For the text-containing cell, return its midpoint in [x, y] coordinate format. 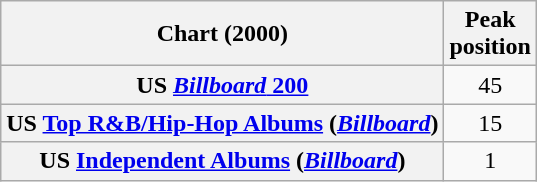
15 [490, 123]
1 [490, 161]
US Top R&B/Hip-Hop Albums (Billboard) [222, 123]
Chart (2000) [222, 34]
US Independent Albums (Billboard) [222, 161]
Peakposition [490, 34]
45 [490, 85]
US Billboard 200 [222, 85]
